Extract the (x, y) coordinate from the center of the cell holding the provided text.  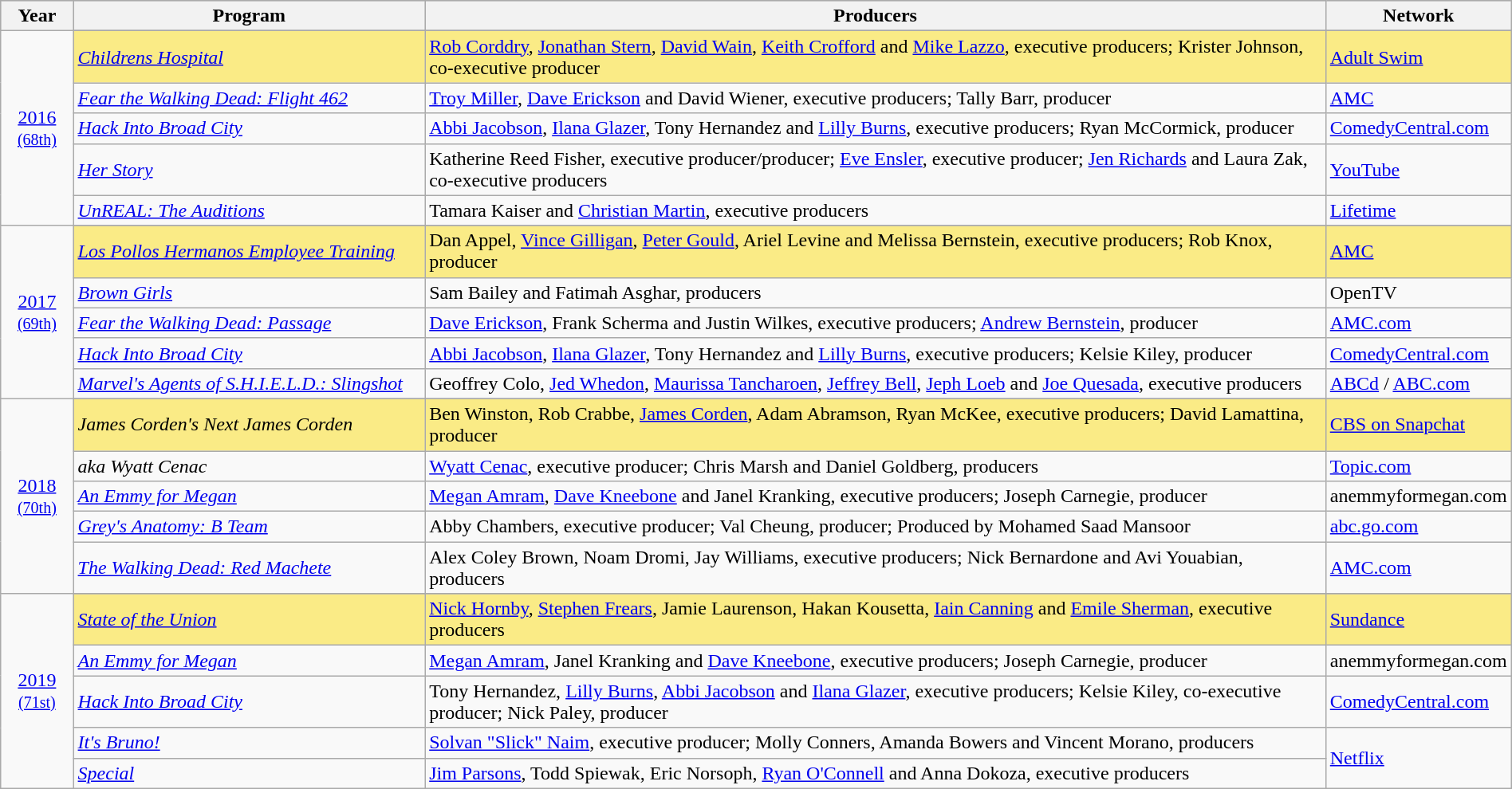
Rob Corddry, Jonathan Stern, David Wain, Keith Crofford and Mike Lazzo, executive producers; Krister Johnson, co-executive producer (876, 57)
Ben Winston, Rob Crabbe, James Corden, Adam Abramson, Ryan McKee, executive producers; David Lamattina, producer (876, 424)
Dan Appel, Vince Gilligan, Peter Gould, Ariel Levine and Melissa Bernstein, executive producers; Rob Knox, producer (876, 252)
Wyatt Cenac, executive producer; Chris Marsh and Daniel Goldberg, producers (876, 466)
Megan Amram, Janel Kranking and Dave Kneebone, executive producers; Joseph Carnegie, producer (876, 661)
Dave Erickson, Frank Scherma and Justin Wilkes, executive producers; Andrew Bernstein, producer (876, 323)
Abbi Jacobson, Ilana Glazer, Tony Hernandez and Lilly Burns, executive producers; Ryan McCormick, producer (876, 128)
Sundance (1418, 620)
Jim Parsons, Todd Spiewak, Eric Norsoph, Ryan O'Connell and Anna Dokoza, executive producers (876, 773)
Special (249, 773)
Los Pollos Hermanos Employee Training (249, 252)
Solvan "Slick" Naim, executive producer; Molly Conners, Amanda Bowers and Vincent Morano, producers (876, 743)
2018(70th) (37, 496)
ABCd / ABC.com (1418, 383)
James Corden's Next James Corden (249, 424)
Fear the Walking Dead: Passage (249, 323)
Fear the Walking Dead: Flight 462 (249, 98)
YouTube (1418, 169)
Sam Bailey and Fatimah Asghar, producers (876, 292)
abc.go.com (1418, 527)
Netflix (1418, 758)
The Walking Dead: Red Machete (249, 567)
Network (1418, 16)
Her Story (249, 169)
Childrens Hospital (249, 57)
Megan Amram, Dave Kneebone and Janel Kranking, executive producers; Joseph Carnegie, producer (876, 497)
2016(68th) (37, 128)
Grey's Anatomy: B Team (249, 527)
Marvel's Agents of S.H.I.E.L.D.: Slingshot (249, 383)
Lifetime (1418, 210)
Abbi Jacobson, Ilana Glazer, Tony Hernandez and Lilly Burns, executive producers; Kelsie Kiley, producer (876, 353)
State of the Union (249, 620)
Topic.com (1418, 466)
Abby Chambers, executive producer; Val Cheung, producer; Produced by Mohamed Saad Mansoor (876, 527)
Tamara Kaiser and Christian Martin, executive producers (876, 210)
Adult Swim (1418, 57)
OpenTV (1418, 292)
Tony Hernandez, Lilly Burns, Abbi Jacobson and Ilana Glazer, executive producers; Kelsie Kiley, co-executive producer; Nick Paley, producer (876, 701)
2017(69th) (37, 312)
Year (37, 16)
Katherine Reed Fisher, executive producer/producer; Eve Ensler, executive producer; Jen Richards and Laura Zak, co-executive producers (876, 169)
Brown Girls (249, 292)
UnREAL: The Auditions (249, 210)
Nick Hornby, Stephen Frears, Jamie Laurenson, Hakan Kousetta, Iain Canning and Emile Sherman, executive producers (876, 620)
CBS on Snapchat (1418, 424)
Troy Miller, Dave Erickson and David Wiener, executive producers; Tally Barr, producer (876, 98)
Alex Coley Brown, Noam Dromi, Jay Williams, executive producers; Nick Bernardone and Avi Youabian, producers (876, 567)
Producers (876, 16)
It's Bruno! (249, 743)
aka Wyatt Cenac (249, 466)
2019(71st) (37, 691)
Program (249, 16)
Geoffrey Colo, Jed Whedon, Maurissa Tancharoen, Jeffrey Bell, Jeph Loeb and Joe Quesada, executive producers (876, 383)
